Return the [X, Y] coordinate for the center point of the cell that contains the specified text.  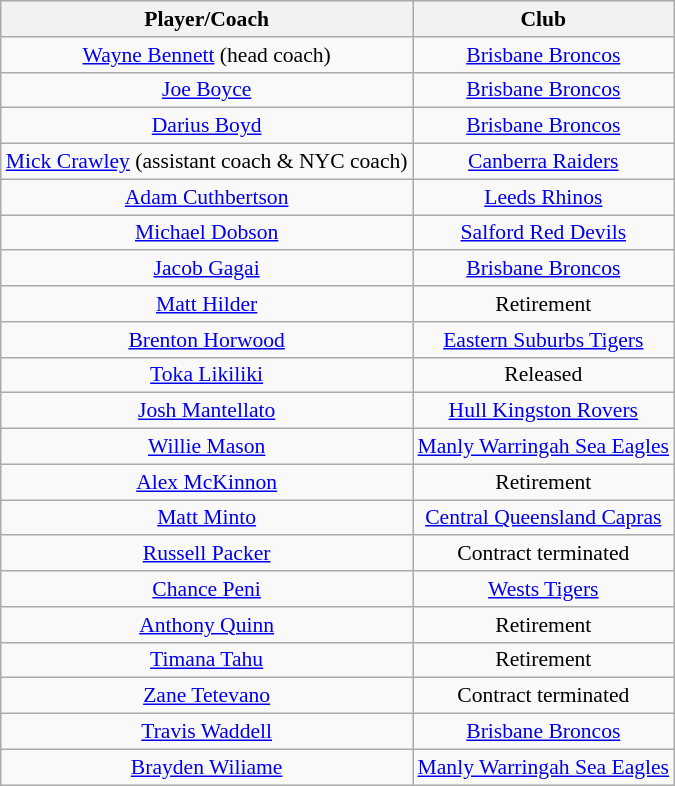
Brayden Wiliame [207, 767]
Canberra Raiders [544, 162]
Central Queensland Capras [544, 518]
Wayne Bennett (head coach) [207, 55]
Wests Tigers [544, 589]
Chance Peni [207, 589]
Travis Waddell [207, 732]
Adam Cuthbertson [207, 197]
Leeds Rhinos [544, 197]
Released [544, 375]
Darius Boyd [207, 126]
Joe Boyce [207, 90]
Toka Likiliki [207, 375]
Willie Mason [207, 447]
Eastern Suburbs Tigers [544, 340]
Club [544, 19]
Russell Packer [207, 554]
Player/Coach [207, 19]
Salford Red Devils [544, 233]
Jacob Gagai [207, 269]
Hull Kingston Rovers [544, 411]
Brenton Horwood [207, 340]
Mick Crawley (assistant coach & NYC coach) [207, 162]
Alex McKinnon [207, 482]
Timana Tahu [207, 660]
Matt Minto [207, 518]
Josh Mantellato [207, 411]
Matt Hilder [207, 304]
Anthony Quinn [207, 625]
Michael Dobson [207, 233]
Zane Tetevano [207, 696]
